Capture the cell that displays the provided text and extract its [X, Y] central coordinate. 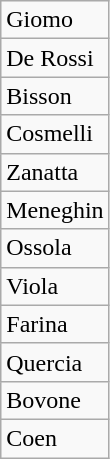
De Rossi [55, 58]
Bisson [55, 96]
Ossola [55, 248]
Farina [55, 324]
Zanatta [55, 172]
Giomo [55, 20]
Cosmelli [55, 134]
Coen [55, 438]
Quercia [55, 362]
Viola [55, 286]
Bovone [55, 400]
Meneghin [55, 210]
